From the cell containing the given text, extract its center point as (x, y) coordinate. 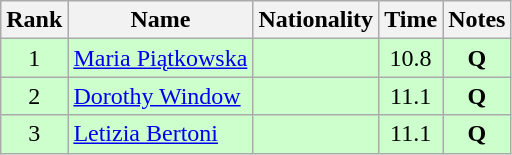
Dorothy Window (160, 96)
1 (34, 58)
10.8 (411, 58)
2 (34, 96)
Nationality (316, 20)
Name (160, 20)
Rank (34, 20)
Letizia Bertoni (160, 134)
Maria Piątkowska (160, 58)
3 (34, 134)
Time (411, 20)
Notes (477, 20)
